Find where the given text appears and provide that cell's center as (X, Y) coordinate. 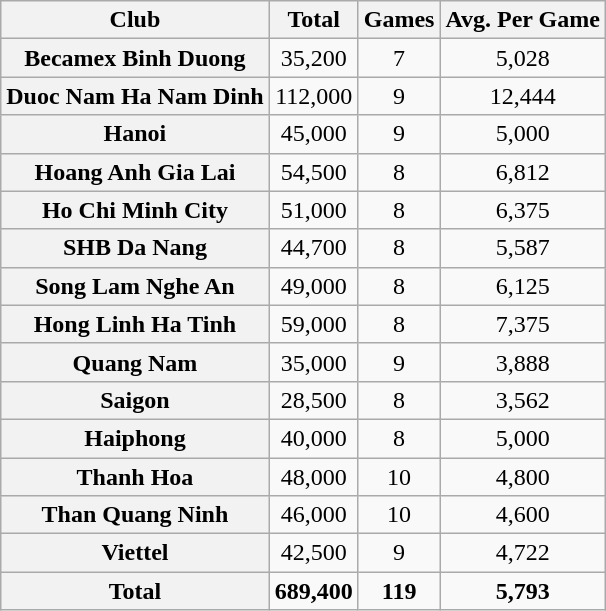
44,700 (314, 248)
54,500 (314, 172)
Thanh Hoa (135, 477)
Haiphong (135, 438)
12,444 (522, 96)
7,375 (522, 324)
5,587 (522, 248)
6,375 (522, 210)
Quang Nam (135, 362)
51,000 (314, 210)
6,812 (522, 172)
Saigon (135, 400)
112,000 (314, 96)
Than Quang Ninh (135, 515)
59,000 (314, 324)
119 (399, 591)
Song Lam Nghe An (135, 286)
46,000 (314, 515)
Viettel (135, 553)
45,000 (314, 134)
5,028 (522, 58)
49,000 (314, 286)
Games (399, 20)
28,500 (314, 400)
3,562 (522, 400)
Becamex Binh Duong (135, 58)
689,400 (314, 591)
7 (399, 58)
42,500 (314, 553)
48,000 (314, 477)
SHB Da Nang (135, 248)
40,000 (314, 438)
Hong Linh Ha Tinh (135, 324)
Hoang Anh Gia Lai (135, 172)
4,800 (522, 477)
Duoc Nam Ha Nam Dinh (135, 96)
3,888 (522, 362)
35,000 (314, 362)
6,125 (522, 286)
Ho Chi Minh City (135, 210)
4,722 (522, 553)
4,600 (522, 515)
Avg. Per Game (522, 20)
Hanoi (135, 134)
35,200 (314, 58)
Club (135, 20)
5,793 (522, 591)
